Capture the cell that displays the provided text and extract its (X, Y) central coordinate. 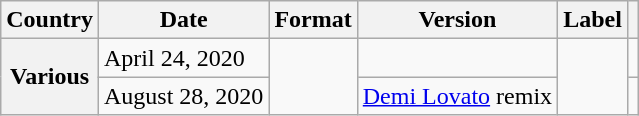
Various (50, 77)
August 28, 2020 (183, 96)
Demi Lovato remix (457, 96)
Date (183, 20)
April 24, 2020 (183, 58)
Country (50, 20)
Version (457, 20)
Label (593, 20)
Format (313, 20)
